Search for the cell housing the specified text and yield its [X, Y] center coordinate. 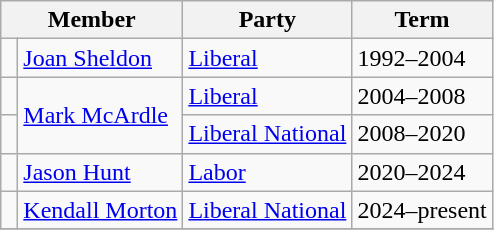
2004–2008 [422, 96]
Mark McArdle [100, 115]
Joan Sheldon [100, 58]
Member [92, 20]
Kendall Morton [100, 210]
1992–2004 [422, 58]
2008–2020 [422, 134]
Term [422, 20]
Jason Hunt [100, 172]
Party [268, 20]
2020–2024 [422, 172]
2024–present [422, 210]
Labor [268, 172]
